Scan for the cell matching the given text and deliver its (x, y) coordinate at center. 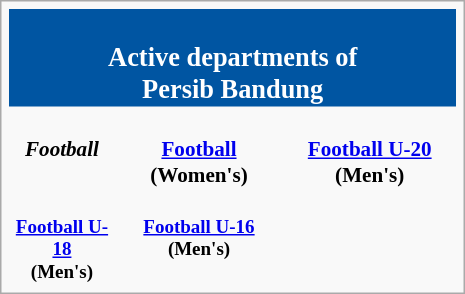
Football (62, 149)
Football U-20 (Men's) (370, 149)
Football U-16 (Men's) (199, 238)
Football (Women's) (199, 149)
Football U-18 (Men's) (62, 238)
Active departments of Persib Bandung (232, 58)
